From the cell containing the given text, extract its center point as [X, Y] coordinate. 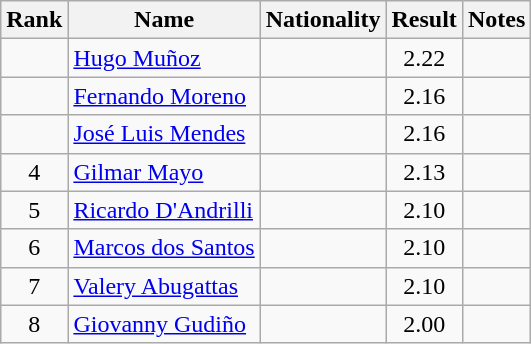
Fernando Moreno [164, 96]
4 [34, 172]
8 [34, 324]
5 [34, 210]
Giovanny Gudiño [164, 324]
Notes [496, 20]
2.00 [424, 324]
6 [34, 248]
Valery Abugattas [164, 286]
7 [34, 286]
Nationality [323, 20]
Result [424, 20]
Hugo Muñoz [164, 58]
Ricardo D'Andrilli [164, 210]
José Luis Mendes [164, 134]
Marcos dos Santos [164, 248]
Name [164, 20]
2.22 [424, 58]
Gilmar Mayo [164, 172]
Rank [34, 20]
2.13 [424, 172]
